From the cell containing the given text, extract its center point as [X, Y] coordinate. 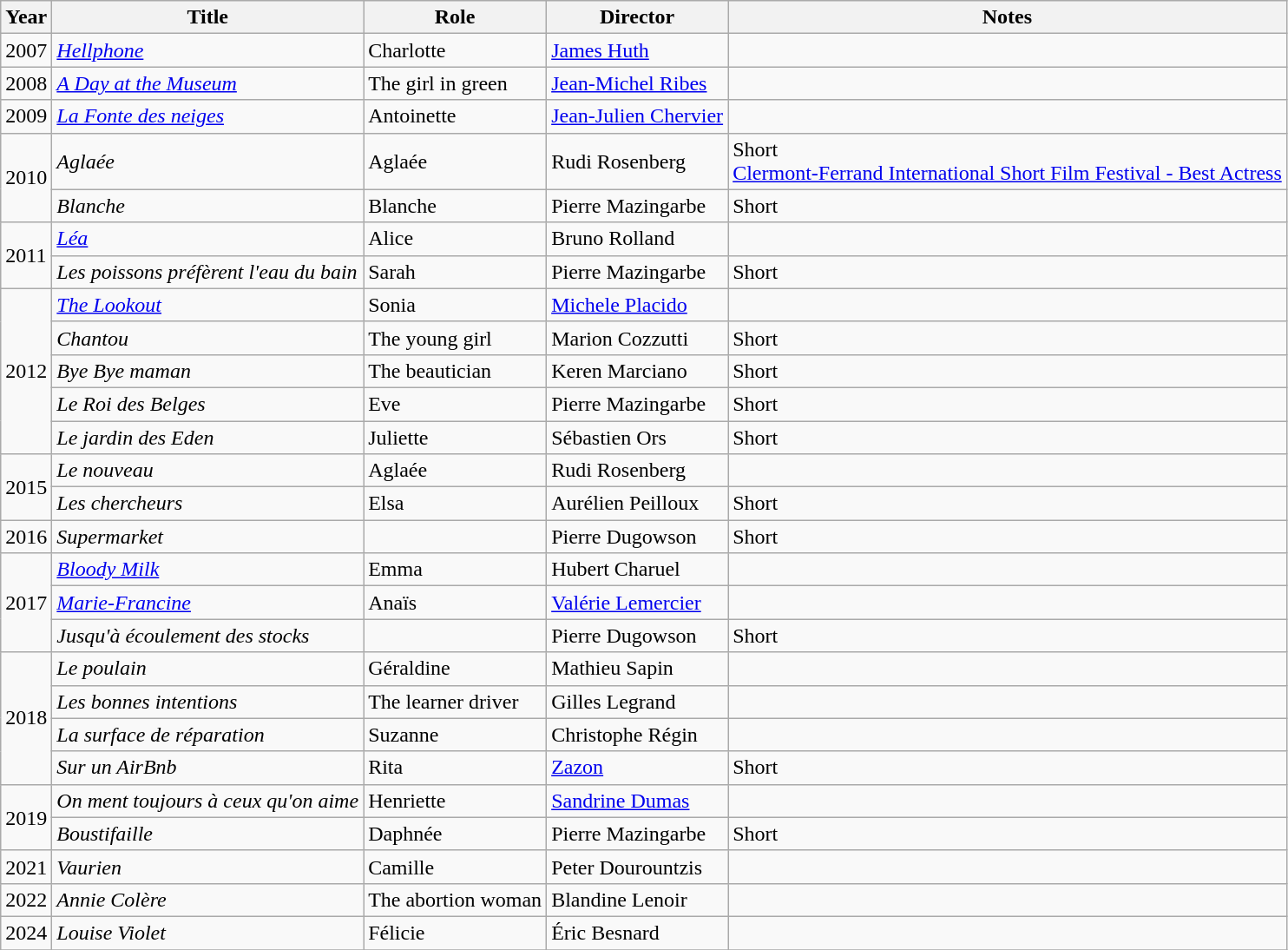
The Lookout [208, 305]
Le jardin des Eden [208, 437]
Chantou [208, 338]
Zazon [637, 768]
Bruno Rolland [637, 239]
2021 [26, 867]
La Fonte des neiges [208, 116]
2009 [26, 116]
Role [455, 17]
Blandine Lenoir [637, 900]
Notes [1008, 17]
Marie-Francine [208, 603]
2011 [26, 255]
Les chercheurs [208, 504]
A Day at the Museum [208, 83]
Le nouveau [208, 471]
Elsa [455, 504]
2007 [26, 50]
Géraldine [455, 669]
Le Roi des Belges [208, 404]
2018 [26, 718]
2024 [26, 933]
Jean-Michel Ribes [637, 83]
Anaïs [455, 603]
Title [208, 17]
Christophe Régin [637, 735]
Léa [208, 239]
Félicie [455, 933]
Sarah [455, 272]
Juliette [455, 437]
James Huth [637, 50]
Hubert Charuel [637, 570]
Vaurien [208, 867]
Alice [455, 239]
The girl in green [455, 83]
Louise Violet [208, 933]
Aurélien Peilloux [637, 504]
The learner driver [455, 702]
Emma [455, 570]
Les bonnes intentions [208, 702]
Le poulain [208, 669]
2008 [26, 83]
The young girl [455, 338]
Michele Placido [637, 305]
Les poissons préfèrent l'eau du bain [208, 272]
Henriette [455, 801]
Gilles Legrand [637, 702]
2016 [26, 537]
Jusqu'à écoulement des stocks [208, 636]
ShortClermont-Ferrand International Short Film Festival - Best Actress [1008, 162]
Hellphone [208, 50]
The beautician [455, 371]
Mathieu Sapin [637, 669]
Suzanne [455, 735]
On ment toujours à ceux qu'on aime [208, 801]
Director [637, 17]
Jean-Julien Chervier [637, 116]
Boustifaille [208, 834]
Valérie Lemercier [637, 603]
Annie Colère [208, 900]
Keren Marciano [637, 371]
Charlotte [455, 50]
Supermarket [208, 537]
Marion Cozzutti [637, 338]
Sandrine Dumas [637, 801]
2015 [26, 487]
Bloody Milk [208, 570]
Sonia [455, 305]
Eve [455, 404]
2017 [26, 603]
Bye Bye maman [208, 371]
Sur un AirBnb [208, 768]
Rita [455, 768]
2022 [26, 900]
2019 [26, 817]
Camille [455, 867]
Year [26, 17]
La surface de réparation [208, 735]
2012 [26, 371]
Peter Dourountzis [637, 867]
2010 [26, 177]
Antoinette [455, 116]
Éric Besnard [637, 933]
The abortion woman [455, 900]
Sébastien Ors [637, 437]
Daphnée [455, 834]
